Find where the given text appears and provide that cell's center as [x, y] coordinate. 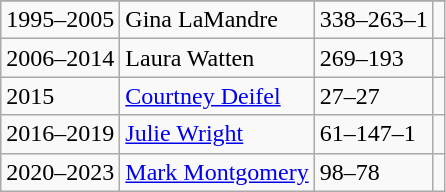
Mark Montgomery [217, 172]
Julie Wright [217, 134]
Gina LaMandre [217, 20]
2015 [60, 96]
61–147–1 [374, 134]
Laura Watten [217, 58]
Courtney Deifel [217, 96]
2006–2014 [60, 58]
98–78 [374, 172]
338–263–1 [374, 20]
2016–2019 [60, 134]
269–193 [374, 58]
27–27 [374, 96]
1995–2005 [60, 20]
2020–2023 [60, 172]
